From the cell containing the given text, extract its center point as (x, y) coordinate. 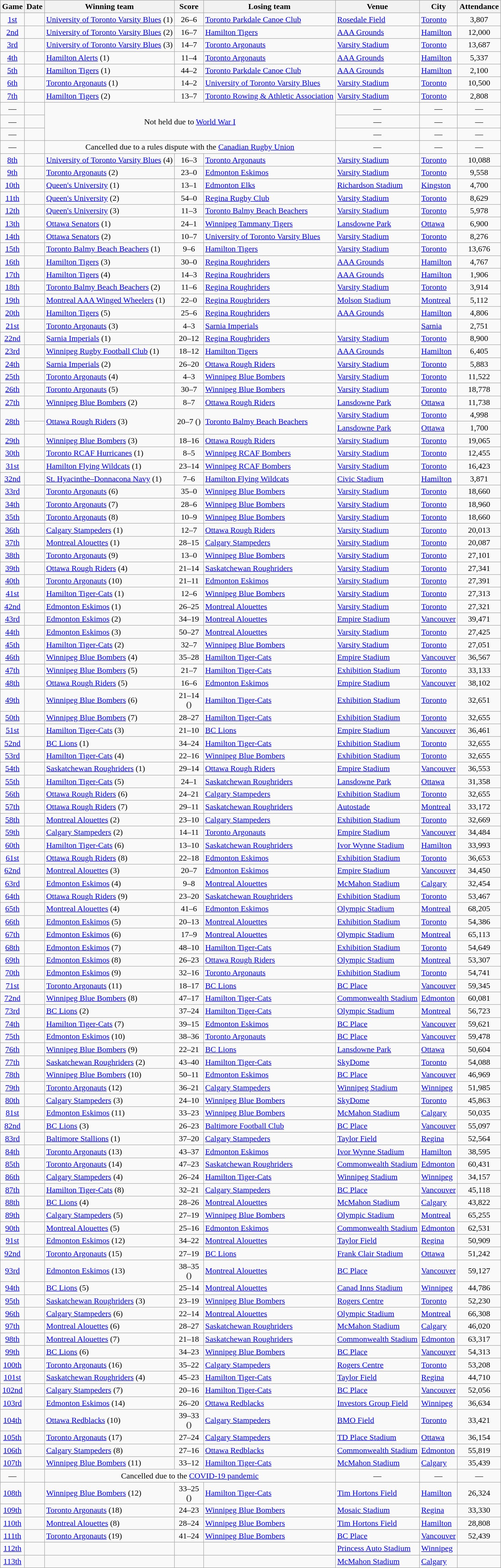
27,321 (479, 606)
39–15 (189, 1024)
Date (34, 7)
17th (12, 275)
4,998 (479, 415)
Calgary Stampeders (2) (109, 832)
Edmonton Eskimos (4) (109, 883)
Toronto Argonauts (16) (109, 1364)
Toronto Argonauts (4) (109, 377)
Calgary Stampeders (4) (109, 1177)
Toronto Rowing & Athletic Association (269, 96)
36,461 (479, 730)
BC Lions (6) (109, 1352)
33–23 (189, 1113)
20–16 (189, 1390)
8,276 (479, 236)
32,651 (479, 700)
37–20 (189, 1139)
Edmonton Eskimos (13) (109, 1271)
26th (12, 390)
59,127 (479, 1271)
110th (12, 1523)
21–14 () (189, 700)
Hamilton Tiger-Cats (6) (109, 845)
102nd (12, 1390)
23rd (12, 351)
65th (12, 909)
11th (12, 198)
43–37 (189, 1151)
21–7 (189, 670)
Hamilton Tigers (3) (109, 262)
14–3 (189, 275)
45–23 (189, 1377)
30–7 (189, 390)
29–14 (189, 768)
Not held due to World War I (190, 121)
BC Lions (5) (109, 1288)
Edmonton Eskimos (9) (109, 973)
University of Toronto Varsity Blues (4) (109, 160)
Ottawa Senators (2) (109, 236)
Hamilton Tigers (5) (109, 313)
TD Place Stadium (377, 1438)
Game (12, 7)
43,822 (479, 1203)
Toronto Argonauts (17) (109, 1438)
28–15 (189, 542)
37–24 (189, 1011)
Losing team (269, 7)
Toronto Argonauts (8) (109, 517)
21–10 (189, 730)
23–20 (189, 896)
24th (12, 364)
40th (12, 581)
51,242 (479, 1254)
3,914 (479, 287)
54,313 (479, 1352)
Hamilton Tiger-Cats (4) (109, 756)
26–24 (189, 1177)
2nd (12, 32)
108th (12, 1493)
5,978 (479, 211)
73rd (12, 1011)
Montreal Alouettes (2) (109, 820)
27,101 (479, 555)
77th (12, 1062)
Ottawa Rough Riders (9) (109, 896)
113th (12, 1561)
12th (12, 211)
27–16 (189, 1450)
4,806 (479, 313)
59,621 (479, 1024)
4th (12, 58)
Edmonton Eskimos (11) (109, 1113)
33,421 (479, 1420)
12–6 (189, 594)
Edmonton Eskimos (14) (109, 1403)
10–7 (189, 236)
Mosaic Stadium (377, 1510)
34–24 (189, 743)
Baltimore Stallions (1) (109, 1139)
Winnipeg Blue Bombers (4) (109, 657)
81st (12, 1113)
Investors Group Field (377, 1403)
Winning team (109, 7)
96th (12, 1314)
33,993 (479, 845)
68,205 (479, 909)
Richardson Stadium (377, 185)
54–0 (189, 198)
Saskatchewan Roughriders (4) (109, 1377)
34–22 (189, 1241)
16th (12, 262)
23–14 (189, 466)
5,112 (479, 300)
Winnipeg Blue Bombers (6) (109, 700)
83rd (12, 1139)
5,883 (479, 364)
11,738 (479, 402)
Winnipeg Blue Bombers (12) (109, 1493)
8–7 (189, 402)
Hamilton Flying Wildcats (1) (109, 466)
Toronto Argonauts (14) (109, 1164)
72nd (12, 998)
Toronto Argonauts (9) (109, 555)
7th (12, 96)
Canad Inns Stadium (377, 1288)
78th (12, 1075)
18–12 (189, 351)
85th (12, 1164)
65,255 (479, 1215)
3,871 (479, 479)
42nd (12, 606)
38–36 (189, 1037)
33,172 (479, 807)
Calgary Stampeders (3) (109, 1100)
Hamilton Tigers (4) (109, 275)
Hamilton Flying Wildcats (269, 479)
82nd (12, 1126)
105th (12, 1438)
14–11 (189, 832)
Toronto Argonauts (11) (109, 985)
26–6 (189, 19)
Saskatchewan Roughriders (3) (109, 1301)
54,386 (479, 922)
5th (12, 70)
Sarnia (439, 326)
Montreal Alouettes (4) (109, 909)
87th (12, 1190)
26–25 (189, 606)
22nd (12, 338)
2,808 (479, 96)
36,567 (479, 657)
44–2 (189, 70)
25–16 (189, 1228)
27,425 (479, 632)
35–0 (189, 491)
26,324 (479, 1493)
46,020 (479, 1326)
24–10 (189, 1100)
Toronto Argonauts (10) (109, 581)
Winnipeg Rugby Football Club (1) (109, 351)
31st (12, 466)
9,558 (479, 173)
Ottawa Rough Riders (5) (109, 683)
45,863 (479, 1100)
29–11 (189, 807)
32–21 (189, 1190)
8th (12, 160)
112th (12, 1549)
65,113 (479, 934)
38,595 (479, 1151)
25–14 (189, 1288)
53rd (12, 756)
Toronto Argonauts (6) (109, 491)
18,960 (479, 504)
Winnipeg Blue Bombers (7) (109, 717)
94th (12, 1288)
68th (12, 947)
30–0 (189, 262)
54th (12, 768)
61st (12, 858)
22–14 (189, 1314)
Queen's University (3) (109, 211)
84th (12, 1151)
Queen's University (1) (109, 185)
50,604 (479, 1049)
Sarnia Imperials (1) (109, 338)
16–6 (189, 683)
32,454 (479, 883)
Hamilton Tigers (1) (109, 70)
9–8 (189, 883)
Civic Stadium (377, 479)
95th (12, 1301)
Toronto Argonauts (18) (109, 1510)
11–6 (189, 287)
59th (12, 832)
21st (12, 326)
Toronto Argonauts (1) (109, 83)
91st (12, 1241)
6,405 (479, 351)
6,900 (479, 224)
Toronto Argonauts (13) (109, 1151)
Ottawa Rough Riders (8) (109, 858)
12,455 (479, 453)
34–23 (189, 1352)
Toronto Argonauts (12) (109, 1088)
University of Toronto Varsity Blues (2) (109, 32)
32–16 (189, 973)
BC Lions (1) (109, 743)
36,154 (479, 1438)
34,157 (479, 1177)
10,088 (479, 160)
62nd (12, 871)
Winnipeg Blue Bombers (3) (109, 441)
20–13 (189, 922)
Montreal AAA Winged Wheelers (1) (109, 300)
27,341 (479, 568)
41–6 (189, 909)
107th (12, 1463)
15th (12, 249)
Montreal Alouettes (1) (109, 542)
36–21 (189, 1088)
9th (12, 173)
28–24 (189, 1523)
50–11 (189, 1075)
50,909 (479, 1241)
8,900 (479, 338)
109th (12, 1510)
Winnipeg Blue Bombers (9) (109, 1049)
University of Toronto Varsity Blues (1) (109, 19)
21–14 (189, 568)
59,345 (479, 985)
Toronto Argonauts (7) (109, 504)
50–27 (189, 632)
43rd (12, 619)
Calgary Stampeders (8) (109, 1450)
25–6 (189, 313)
3rd (12, 45)
Winnipeg Blue Bombers (11) (109, 1463)
10,500 (479, 83)
104th (12, 1420)
51,985 (479, 1088)
33–25 () (189, 1493)
24–21 (189, 794)
27,313 (479, 594)
Venue (377, 7)
52nd (12, 743)
30th (12, 453)
50,035 (479, 1113)
58th (12, 820)
56th (12, 794)
27,391 (479, 581)
20th (12, 313)
69th (12, 960)
63,317 (479, 1339)
47–17 (189, 998)
8–5 (189, 453)
54,741 (479, 973)
Toronto RCAF Hurricanes (1) (109, 453)
63rd (12, 883)
23–19 (189, 1301)
38th (12, 555)
22–21 (189, 1049)
43–40 (189, 1062)
Winnipeg Blue Bombers (10) (109, 1075)
54,088 (479, 1062)
16–3 (189, 160)
Edmonton Eskimos (7) (109, 947)
45th (12, 645)
22–18 (189, 858)
41–24 (189, 1536)
14–7 (189, 45)
20–7 (189, 871)
38,102 (479, 683)
55th (12, 781)
21–11 (189, 581)
18,778 (479, 390)
28th (12, 421)
Toronto Argonauts (2) (109, 173)
Kingston (439, 185)
52,230 (479, 1301)
University of Toronto Varsity Blues (3) (109, 45)
35th (12, 517)
36,553 (479, 768)
19th (12, 300)
4,700 (479, 185)
34,450 (479, 871)
27th (12, 402)
Montreal Alouettes (8) (109, 1523)
2,100 (479, 70)
5,337 (479, 58)
92nd (12, 1254)
Winnipeg Blue Bombers (2) (109, 402)
Hamilton Tiger-Cats (5) (109, 781)
Toronto Balmy Beach Beachers (1) (109, 249)
67th (12, 934)
16–7 (189, 32)
13,687 (479, 45)
31,358 (479, 781)
City (439, 7)
35–28 (189, 657)
Edmonton Eskimos (12) (109, 1241)
106th (12, 1450)
Montreal Alouettes (5) (109, 1228)
35,439 (479, 1463)
70th (12, 973)
Edmonton Eskimos (1) (109, 606)
Princess Auto Stadium (377, 1549)
39th (12, 568)
Ottawa Rough Riders (6) (109, 794)
39–33 () (189, 1420)
11–4 (189, 58)
50th (12, 717)
34–19 (189, 619)
56,723 (479, 1011)
Ottawa Rough Riders (7) (109, 807)
Sarnia Imperials (2) (109, 364)
Saskatchewan Roughriders (1) (109, 768)
Calgary Stampeders (5) (109, 1215)
60th (12, 845)
Ottawa Rough Riders (3) (109, 421)
14th (12, 236)
Hamilton Tiger-Cats (3) (109, 730)
Attendance (479, 7)
80th (12, 1100)
Queen's University (2) (109, 198)
98th (12, 1339)
Toronto Argonauts (5) (109, 390)
32,669 (479, 820)
48–10 (189, 947)
1st (12, 19)
Calgary Stampeders (6) (109, 1314)
4,767 (479, 262)
11,522 (479, 377)
57th (12, 807)
Ottawa Rough Riders (4) (109, 568)
103rd (12, 1403)
Edmonton Eskimos (2) (109, 619)
Winnipeg Blue Bombers (8) (109, 998)
9–6 (189, 249)
32nd (12, 479)
55,097 (479, 1126)
34,484 (479, 832)
Edmonton Eskimos (3) (109, 632)
52,439 (479, 1536)
62,531 (479, 1228)
27,051 (479, 645)
47th (12, 670)
71st (12, 985)
Calgary Stampeders (7) (109, 1390)
Winnipeg Tammany Tigers (269, 224)
24–23 (189, 1510)
22–0 (189, 300)
Saskatchewan Roughriders (2) (109, 1062)
11–3 (189, 211)
45,118 (479, 1190)
Hamilton Tiger-Cats (2) (109, 645)
BC Lions (3) (109, 1126)
32–7 (189, 645)
20–7 () (189, 421)
Winnipeg Blue Bombers (5) (109, 670)
BC Lions (2) (109, 1011)
53,307 (479, 960)
Edmonton Eskimos (10) (109, 1037)
59,478 (479, 1037)
7–6 (189, 479)
BC Lions (4) (109, 1203)
23–10 (189, 820)
99th (12, 1352)
41st (12, 594)
100th (12, 1364)
Molson Stadium (377, 300)
Cancelled due to a rules dispute with the Canadian Rugby Union (190, 147)
Montreal Alouettes (7) (109, 1339)
12,000 (479, 32)
93rd (12, 1271)
44,710 (479, 1377)
Rosedale Field (377, 19)
28,808 (479, 1523)
2,751 (479, 326)
21–18 (189, 1339)
47–23 (189, 1164)
25th (12, 377)
76th (12, 1049)
36,653 (479, 858)
44th (12, 632)
55,819 (479, 1450)
13–7 (189, 96)
33,133 (479, 670)
Montreal Alouettes (3) (109, 871)
46th (12, 657)
Hamilton Tiger-Cats (7) (109, 1024)
6th (12, 83)
86th (12, 1177)
44,786 (479, 1288)
13–10 (189, 845)
101st (12, 1377)
60,431 (479, 1164)
37th (12, 542)
79th (12, 1088)
53,208 (479, 1364)
Regina Rugby Club (269, 198)
1,700 (479, 428)
St. Hyacinthe–Donnacona Navy (1) (109, 479)
46,969 (479, 1075)
18–16 (189, 441)
88th (12, 1203)
36th (12, 530)
Edmonton Eskimos (6) (109, 934)
Edmonton Elks (269, 185)
74th (12, 1024)
Hamilton Tiger-Cats (1) (109, 594)
49th (12, 700)
3,807 (479, 19)
10–9 (189, 517)
34th (12, 504)
33–12 (189, 1463)
Edmonton Eskimos (8) (109, 960)
Calgary Stampeders (1) (109, 530)
Toronto Balmy Beach Beachers (2) (109, 287)
13–1 (189, 185)
Baltimore Football Club (269, 1126)
51st (12, 730)
35–22 (189, 1364)
53,467 (479, 896)
Toronto Argonauts (15) (109, 1254)
52,564 (479, 1139)
Toronto Argonauts (19) (109, 1536)
Autostade (377, 807)
Ottawa Senators (1) (109, 224)
20,087 (479, 542)
97th (12, 1326)
Toronto Argonauts (3) (109, 326)
17–9 (189, 934)
28–26 (189, 1203)
33,330 (479, 1510)
Hamilton Alerts (1) (109, 58)
Frank Clair Stadium (377, 1254)
33rd (12, 491)
Score (189, 7)
29th (12, 441)
23–0 (189, 173)
89th (12, 1215)
20–12 (189, 338)
28–6 (189, 504)
111th (12, 1536)
66,308 (479, 1314)
39,471 (479, 619)
Sarnia Imperials (269, 326)
1,906 (479, 275)
13th (12, 224)
Hamilton Tigers (2) (109, 96)
18th (12, 287)
8,629 (479, 198)
38–35 () (189, 1271)
20,013 (479, 530)
90th (12, 1228)
Montreal Alouettes (6) (109, 1326)
19,065 (479, 441)
27–24 (189, 1438)
52,056 (479, 1390)
Cancelled due to the COVID-19 pandemic (190, 1476)
13–0 (189, 555)
36,634 (479, 1403)
Edmonton Eskimos (5) (109, 922)
BMO Field (377, 1420)
54,649 (479, 947)
12–7 (189, 530)
60,081 (479, 998)
13,676 (479, 249)
48th (12, 683)
10th (12, 185)
64th (12, 896)
14–2 (189, 83)
Hamilton Tiger-Cats (8) (109, 1190)
75th (12, 1037)
16,423 (479, 466)
66th (12, 922)
18–17 (189, 985)
Ottawa Redblacks (10) (109, 1420)
22–16 (189, 756)
